Locate the cell with the specified text and output its (X, Y) center coordinate. 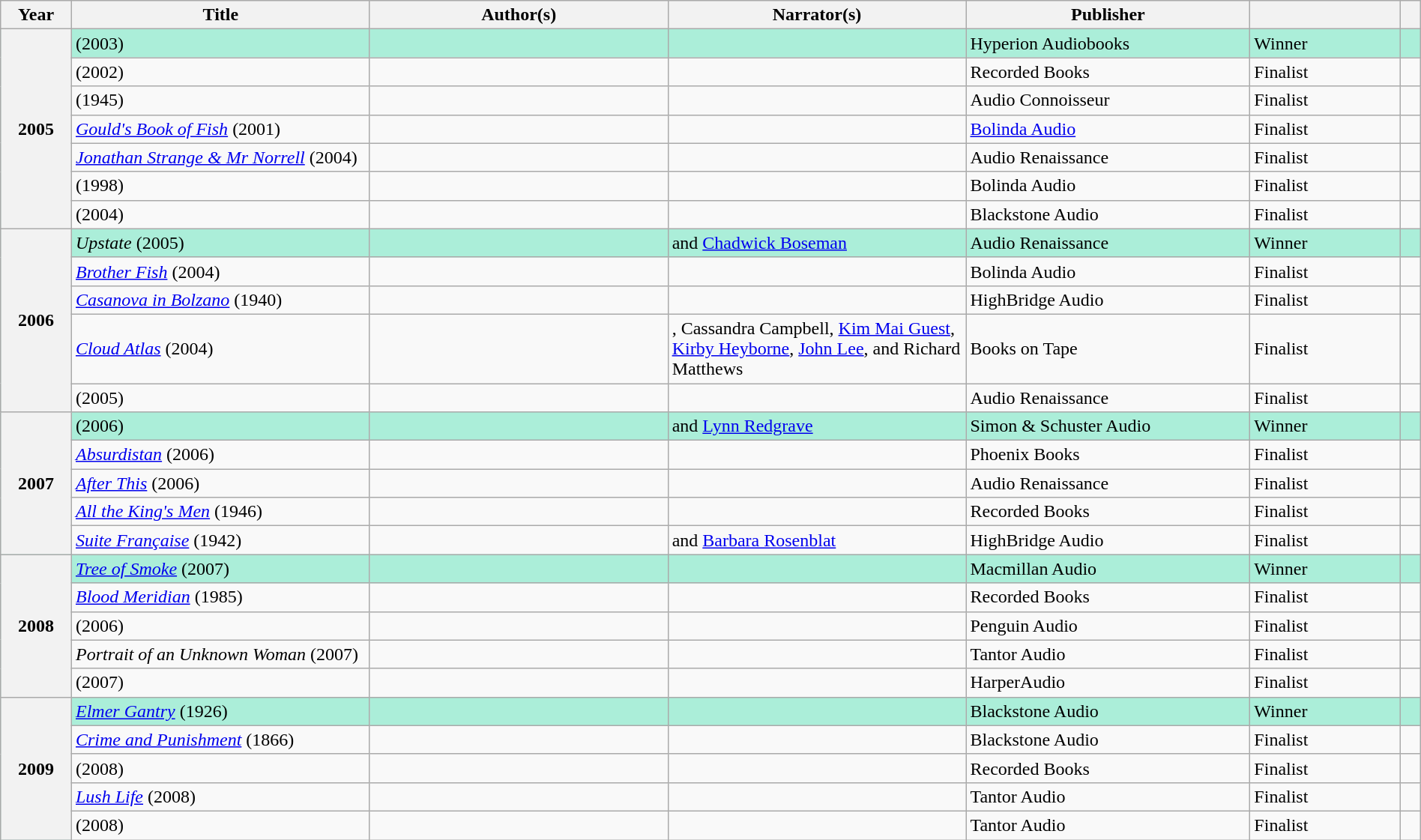
Casanova in Bolzano (1940) (220, 300)
Hyperion Audiobooks (1108, 43)
Narrator(s) (817, 15)
2009 (36, 768)
2007 (36, 483)
(2002) (220, 72)
Author(s) (519, 15)
Tree of Smoke (2007) (220, 569)
Books on Tape (1108, 348)
(1945) (220, 100)
and Lynn Redgrave (817, 426)
Year (36, 15)
and Chadwick Boseman (817, 243)
and Barbara Rosenblat (817, 540)
Elmer Gantry (1926) (220, 711)
After This (2006) (220, 483)
Jonathan Strange & Mr Norrell (2004) (220, 157)
2006 (36, 320)
All the King's Men (1946) (220, 512)
Audio Connoisseur (1108, 100)
Lush Life (2008) (220, 797)
HarperAudio (1108, 683)
2008 (36, 626)
Gould's Book of Fish (2001) (220, 129)
Crime and Punishment (1866) (220, 740)
Blood Meridian (1985) (220, 597)
(1998) (220, 186)
Title (220, 15)
Simon & Schuster Audio (1108, 426)
(2003) (220, 43)
(2005) (220, 398)
Publisher (1108, 15)
Portrait of an Unknown Woman (2007) (220, 654)
Suite Française (1942) (220, 540)
Phoenix Books (1108, 455)
, Cassandra Campbell, Kim Mai Guest, Kirby Heyborne, John Lee, and Richard Matthews (817, 348)
Brother Fish (2004) (220, 271)
Cloud Atlas (2004) (220, 348)
Upstate (2005) (220, 243)
Absurdistan (2006) (220, 455)
Macmillan Audio (1108, 569)
Penguin Audio (1108, 626)
(2004) (220, 214)
2005 (36, 129)
(2007) (220, 683)
